Identify which cell holds the provided text, then report its (x, y) central coordinate. 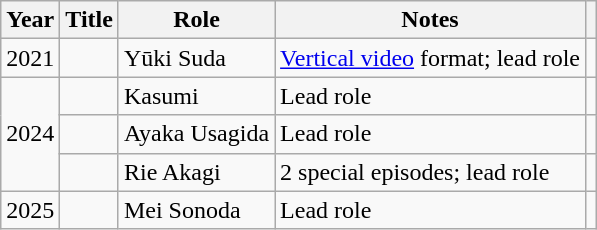
Yūki Suda (196, 58)
2 special episodes; lead role (430, 172)
2025 (30, 210)
Role (196, 20)
2024 (30, 134)
Rie Akagi (196, 172)
Kasumi (196, 96)
Notes (430, 20)
Vertical video format; lead role (430, 58)
Mei Sonoda (196, 210)
Title (90, 20)
2021 (30, 58)
Year (30, 20)
Ayaka Usagida (196, 134)
